Pinpoint the cell where the given text exists, returning its [X, Y] midpoint coordinate. 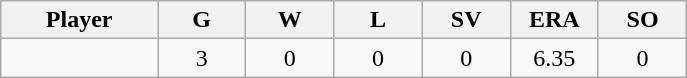
W [290, 20]
L [378, 20]
SO [642, 20]
3 [202, 58]
Player [80, 20]
6.35 [554, 58]
SV [466, 20]
ERA [554, 20]
G [202, 20]
